Provide the (x, y) coordinate of the cell's center where the given text is located.  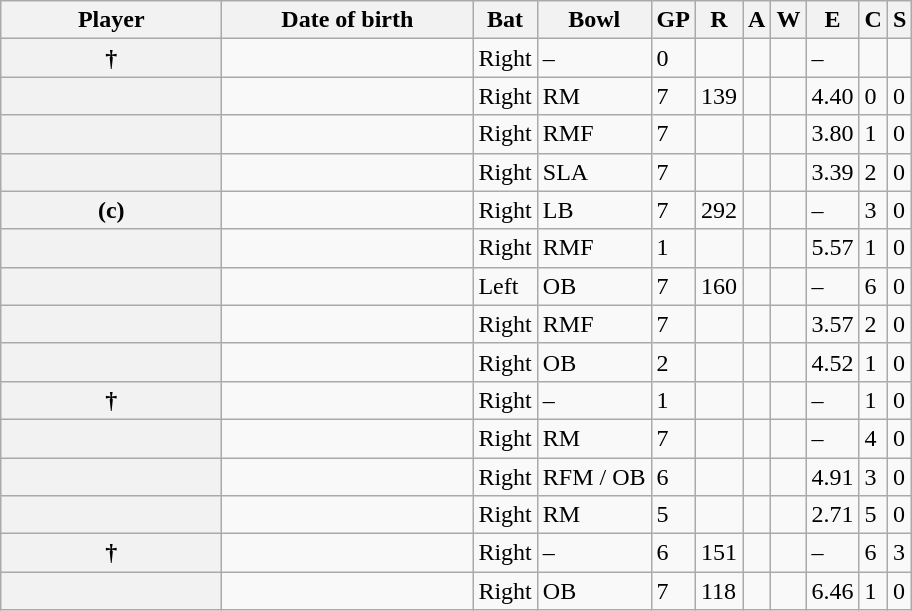
151 (718, 553)
Player (112, 20)
SLA (594, 172)
RFM / OB (594, 477)
292 (718, 210)
4 (873, 438)
4.40 (832, 96)
5.57 (832, 248)
160 (718, 286)
6.46 (832, 591)
4.52 (832, 362)
3.57 (832, 324)
(c) (112, 210)
GP (673, 20)
Bowl (594, 20)
2.71 (832, 515)
A (756, 20)
LB (594, 210)
139 (718, 96)
Left (505, 286)
3.80 (832, 134)
4.91 (832, 477)
E (832, 20)
S (899, 20)
Date of birth (348, 20)
W (788, 20)
C (873, 20)
R (718, 20)
118 (718, 591)
Bat (505, 20)
3.39 (832, 172)
